Pinpoint the cell where the given text exists, returning its [X, Y] midpoint coordinate. 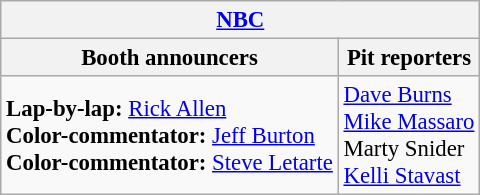
Lap-by-lap: Rick AllenColor-commentator: Jeff BurtonColor-commentator: Steve Letarte [170, 136]
NBC [240, 20]
Dave BurnsMike MassaroMarty SniderKelli Stavast [409, 136]
Booth announcers [170, 58]
Pit reporters [409, 58]
